For the text-containing cell, return its midpoint in [X, Y] coordinate format. 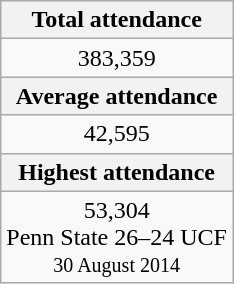
Average attendance [117, 96]
Total attendance [117, 20]
Highest attendance [117, 172]
53,304 Penn State 26–24 UCF 30 August 2014 [117, 237]
42,595 [117, 134]
383,359 [117, 58]
